Identify which cell holds the provided text, then report its (x, y) central coordinate. 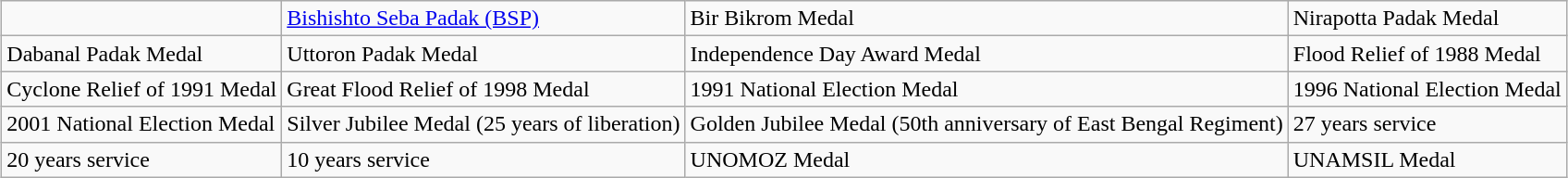
Bir Bikrom Medal (986, 19)
1996 National Election Medal (1427, 89)
Golden Jubilee Medal (50th anniversary of East Bengal Regiment) (986, 124)
10 years service (484, 159)
UNOMOZ Medal (986, 159)
Cyclone Relief of 1991 Medal (142, 89)
Silver Jubilee Medal (25 years of liberation) (484, 124)
Uttoron Padak Medal (484, 54)
Nirapotta Padak Medal (1427, 19)
Great Flood Relief of 1998 Medal (484, 89)
Independence Day Award Medal (986, 54)
Bishishto Seba Padak (BSP) (484, 19)
UNAMSIL Medal (1427, 159)
1991 National Election Medal (986, 89)
Dabanal Padak Medal (142, 54)
Flood Relief of 1988 Medal (1427, 54)
27 years service (1427, 124)
2001 National Election Medal (142, 124)
20 years service (142, 159)
